Pinpoint the cell where the given text exists, returning its (X, Y) midpoint coordinate. 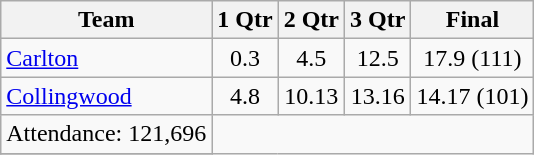
1 Qtr (245, 20)
2 Qtr (311, 20)
0.3 (245, 58)
14.17 (101) (472, 96)
4.5 (311, 58)
Attendance: 121,696 (106, 134)
Carlton (106, 58)
12.5 (378, 58)
Final (472, 20)
3 Qtr (378, 20)
Team (106, 20)
4.8 (245, 96)
13.16 (378, 96)
10.13 (311, 96)
17.9 (111) (472, 58)
Collingwood (106, 96)
